Detect which cell encompasses the target text, then output its (x, y) center coordinate. 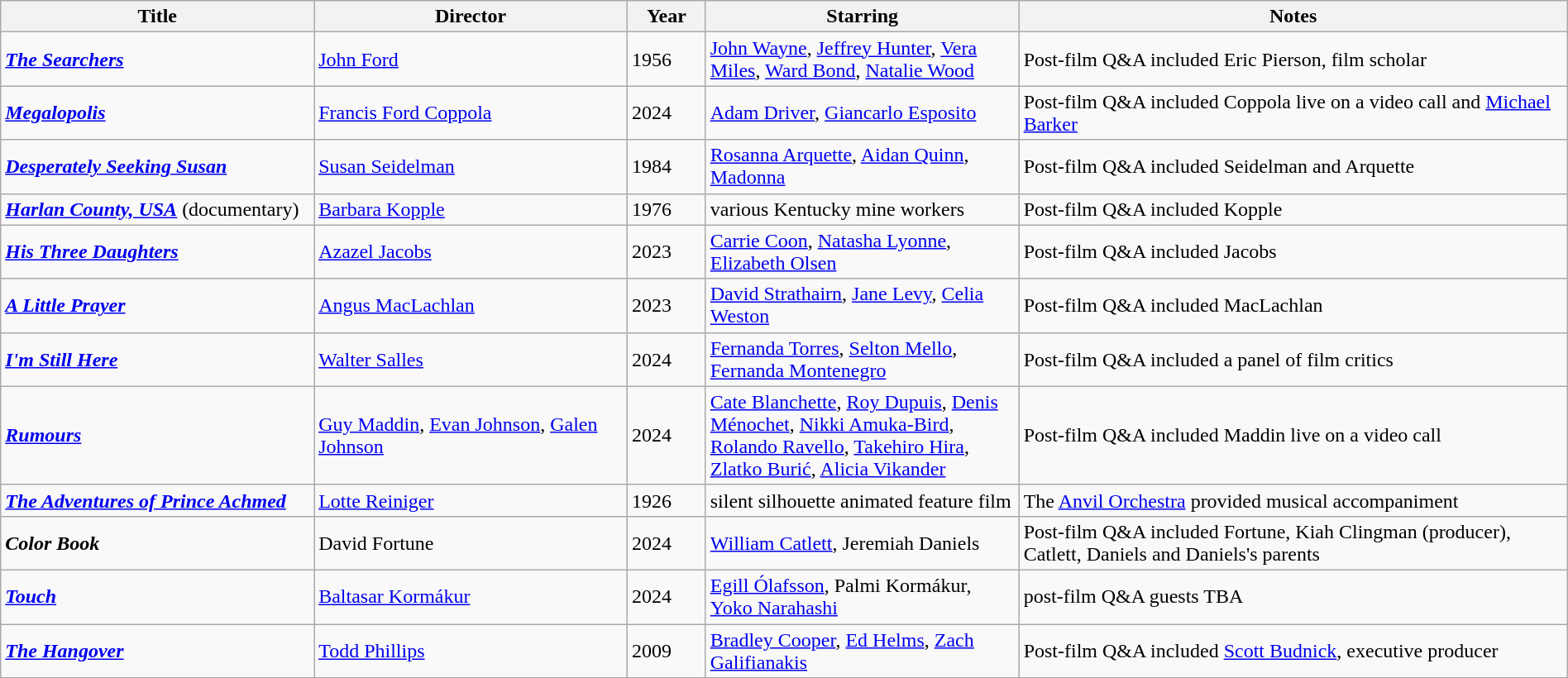
Francis Ford Coppola (471, 112)
Post-film Q&A included Coppola live on a video call and Michael Barker (1293, 112)
Todd Phillips (471, 650)
1984 (667, 167)
Barbara Kopple (471, 209)
David Strathairn, Jane Levy, Celia Weston (862, 306)
Baltasar Kormákur (471, 597)
Lotte Reiniger (471, 500)
Post-film Q&A included Scott Budnick, executive producer (1293, 650)
Carrie Coon, Natasha Lyonne, Elizabeth Olsen (862, 251)
1926 (667, 500)
Year (667, 17)
2009 (667, 650)
The Anvil Orchestra provided musical accompaniment (1293, 500)
Adam Driver, Giancarlo Esposito (862, 112)
post-film Q&A guests TBA (1293, 597)
His Three Daughters (157, 251)
Azazel Jacobs (471, 251)
Harlan County, USA (documentary) (157, 209)
various Kentucky mine workers (862, 209)
1976 (667, 209)
Susan Seidelman (471, 167)
Post-film Q&A included a panel of film critics (1293, 359)
Rumours (157, 435)
Color Book (157, 542)
John Wayne, Jeffrey Hunter, Vera Miles, Ward Bond, Natalie Wood (862, 60)
Megalopolis (157, 112)
Angus MacLachlan (471, 306)
Egill Ólafsson, Palmi Kormákur, Yoko Narahashi (862, 597)
Starring (862, 17)
Post-film Q&A included Eric Pierson, film scholar (1293, 60)
Bradley Cooper, Ed Helms, Zach Galifianakis (862, 650)
Post-film Q&A included MacLachlan (1293, 306)
Desperately Seeking Susan (157, 167)
I'm Still Here (157, 359)
Rosanna Arquette, Aidan Quinn, Madonna (862, 167)
Guy Maddin, Evan Johnson, Galen Johnson (471, 435)
Touch (157, 597)
1956 (667, 60)
David Fortune (471, 542)
Post-film Q&A included Jacobs (1293, 251)
The Adventures of Prince Achmed (157, 500)
Post-film Q&A included Seidelman and Arquette (1293, 167)
Title (157, 17)
Walter Salles (471, 359)
Post-film Q&A included Maddin live on a video call (1293, 435)
The Searchers (157, 60)
Post-film Q&A included Fortune, Kiah Clingman (producer), Catlett, Daniels and Daniels's parents (1293, 542)
silent silhouette animated feature film (862, 500)
Post-film Q&A included Kopple (1293, 209)
The Hangover (157, 650)
Fernanda Torres, Selton Mello, Fernanda Montenegro (862, 359)
Director (471, 17)
Notes (1293, 17)
Cate Blanchette, Roy Dupuis, Denis Ménochet, Nikki Amuka-Bird, Rolando Ravello, Takehiro Hira, Zlatko Burić, Alicia Vikander (862, 435)
A Little Prayer (157, 306)
William Catlett, Jeremiah Daniels (862, 542)
John Ford (471, 60)
